Detect which cell encompasses the target text, then output its (x, y) center coordinate. 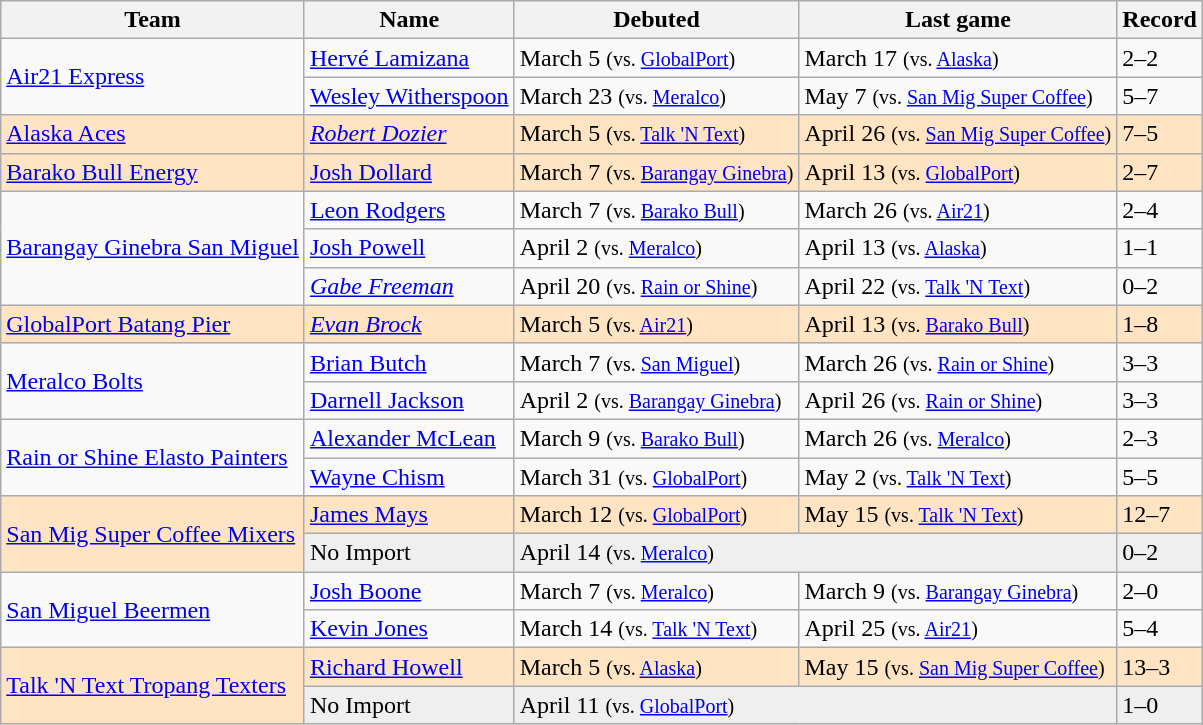
March 5 (vs. Talk 'N Text) (656, 134)
Record (1160, 20)
March 31 (vs. GlobalPort) (656, 477)
March 26 (vs. Air21) (958, 210)
2–4 (1160, 210)
Josh Dollard (409, 172)
Meralco Bolts (153, 381)
Robert Dozier (409, 134)
March 9 (vs. Barangay Ginebra) (958, 591)
April 13 (vs. GlobalPort) (958, 172)
2–7 (1160, 172)
Wesley Witherspoon (409, 96)
James Mays (409, 515)
April 14 (vs. Meralco) (816, 553)
March 5 (vs. GlobalPort) (656, 58)
March 9 (vs. Barako Bull) (656, 438)
Leon Rodgers (409, 210)
March 7 (vs. Barangay Ginebra) (656, 172)
Kevin Jones (409, 629)
Debuted (656, 20)
Richard Howell (409, 667)
Josh Boone (409, 591)
March 17 (vs. Alaska) (958, 58)
Wayne Chism (409, 477)
April 13 (vs. Alaska) (958, 248)
5–4 (1160, 629)
May 15 (vs. San Mig Super Coffee) (958, 667)
2–0 (1160, 591)
2–2 (1160, 58)
San Mig Super Coffee Mixers (153, 534)
May 15 (vs. Talk 'N Text) (958, 515)
April 2 (vs. Barangay Ginebra) (656, 400)
San Miguel Beermen (153, 610)
Hervé Lamizana (409, 58)
April 25 (vs. Air21) (958, 629)
Darnell Jackson (409, 400)
April 20 (vs. Rain or Shine) (656, 286)
12–7 (1160, 515)
Brian Butch (409, 362)
5–5 (1160, 477)
March 7 (vs. Meralco) (656, 591)
5–7 (1160, 96)
April 26 (vs. Rain or Shine) (958, 400)
Josh Powell (409, 248)
GlobalPort Batang Pier (153, 324)
Name (409, 20)
March 5 (vs. Alaska) (656, 667)
2–3 (1160, 438)
April 11 (vs. GlobalPort) (816, 705)
Rain or Shine Elasto Painters (153, 457)
1–8 (1160, 324)
May 2 (vs. Talk 'N Text) (958, 477)
March 14 (vs. Talk 'N Text) (656, 629)
7–5 (1160, 134)
May 7 (vs. San Mig Super Coffee) (958, 96)
Barako Bull Energy (153, 172)
Last game (958, 20)
April 26 (vs. San Mig Super Coffee) (958, 134)
March 5 (vs. Air21) (656, 324)
Alexander McLean (409, 438)
13–3 (1160, 667)
March 26 (vs. Rain or Shine) (958, 362)
April 13 (vs. Barako Bull) (958, 324)
Barangay Ginebra San Miguel (153, 248)
Evan Brock (409, 324)
Team (153, 20)
March 26 (vs. Meralco) (958, 438)
1–0 (1160, 705)
1–1 (1160, 248)
March 7 (vs. San Miguel) (656, 362)
Alaska Aces (153, 134)
March 23 (vs. Meralco) (656, 96)
April 2 (vs. Meralco) (656, 248)
April 22 (vs. Talk 'N Text) (958, 286)
March 12 (vs. GlobalPort) (656, 515)
Air21 Express (153, 77)
Talk 'N Text Tropang Texters (153, 686)
March 7 (vs. Barako Bull) (656, 210)
Gabe Freeman (409, 286)
